For the text-containing cell, return its midpoint in [X, Y] coordinate format. 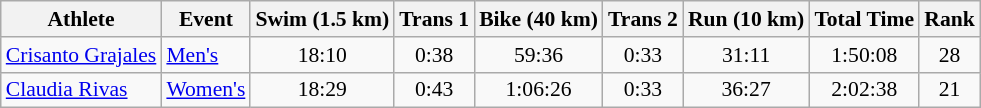
Rank [950, 19]
0:38 [434, 55]
1:06:26 [538, 90]
Bike (40 km) [538, 19]
Women's [206, 90]
18:29 [322, 90]
36:27 [746, 90]
Claudia Rivas [82, 90]
1:50:08 [864, 55]
Total Time [864, 19]
Run (10 km) [746, 19]
Trans 2 [643, 19]
Crisanto Grajales [82, 55]
28 [950, 55]
Men's [206, 55]
0:43 [434, 90]
21 [950, 90]
Swim (1.5 km) [322, 19]
Event [206, 19]
Trans 1 [434, 19]
Athlete [82, 19]
18:10 [322, 55]
31:11 [746, 55]
2:02:38 [864, 90]
59:36 [538, 55]
